Scan for the cell matching the given text and deliver its (X, Y) coordinate at center. 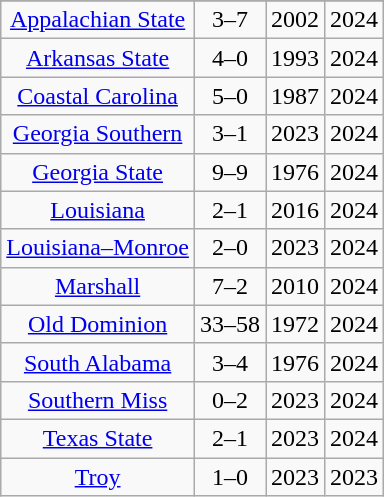
5–0 (230, 96)
Old Dominion (98, 324)
Louisiana–Monroe (98, 248)
2016 (296, 210)
South Alabama (98, 362)
Texas State (98, 438)
Louisiana (98, 210)
Arkansas State (98, 58)
9–9 (230, 172)
Georgia Southern (98, 134)
1–0 (230, 477)
2010 (296, 286)
3–4 (230, 362)
Marshall (98, 286)
Georgia State (98, 172)
1993 (296, 58)
1987 (296, 96)
Southern Miss (98, 400)
Coastal Carolina (98, 96)
Appalachian State (98, 20)
1972 (296, 324)
33–58 (230, 324)
Troy (98, 477)
0–2 (230, 400)
3–1 (230, 134)
2002 (296, 20)
2–0 (230, 248)
3–7 (230, 20)
4–0 (230, 58)
7–2 (230, 286)
